Pinpoint the cell where the given text exists, returning its (X, Y) midpoint coordinate. 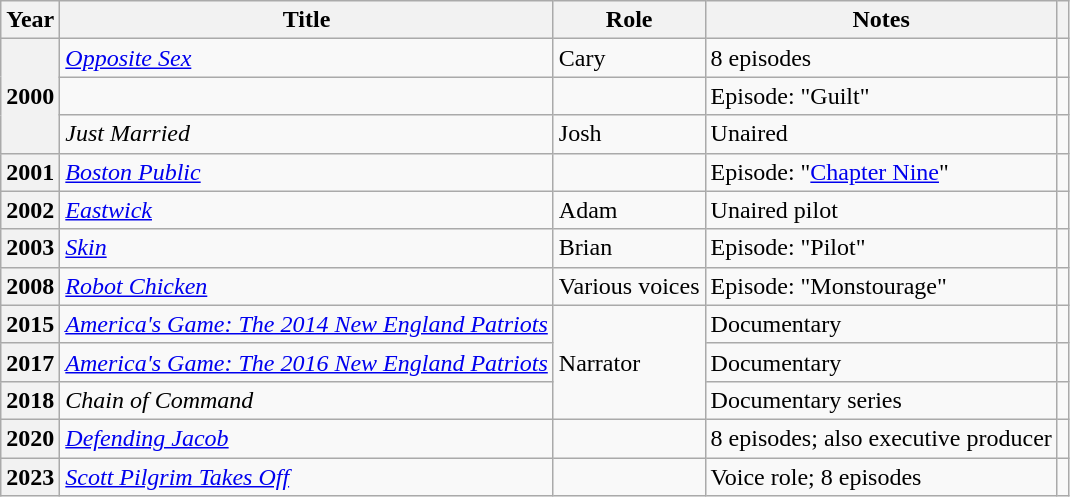
Boston Public (307, 172)
Unaired (881, 134)
2023 (30, 477)
America's Game: The 2014 New England Patriots (307, 324)
8 episodes; also executive producer (881, 438)
8 episodes (881, 58)
Eastwick (307, 210)
Episode: "Chapter Nine" (881, 172)
2000 (30, 96)
Notes (881, 20)
Adam (629, 210)
Episode: "Pilot" (881, 248)
Brian (629, 248)
Documentary series (881, 400)
Episode: "Monstourage" (881, 286)
2001 (30, 172)
2003 (30, 248)
Episode: "Guilt" (881, 96)
Chain of Command (307, 400)
Year (30, 20)
America's Game: The 2016 New England Patriots (307, 362)
2015 (30, 324)
Skin (307, 248)
2018 (30, 400)
2002 (30, 210)
Scott Pilgrim Takes Off (307, 477)
Various voices (629, 286)
Opposite Sex (307, 58)
Josh (629, 134)
Title (307, 20)
Voice role; 8 episodes (881, 477)
2017 (30, 362)
2020 (30, 438)
2008 (30, 286)
Defending Jacob (307, 438)
Cary (629, 58)
Narrator (629, 362)
Unaired pilot (881, 210)
Just Married (307, 134)
Robot Chicken (307, 286)
Role (629, 20)
